Return (X, Y) of the center of cell containing provided text 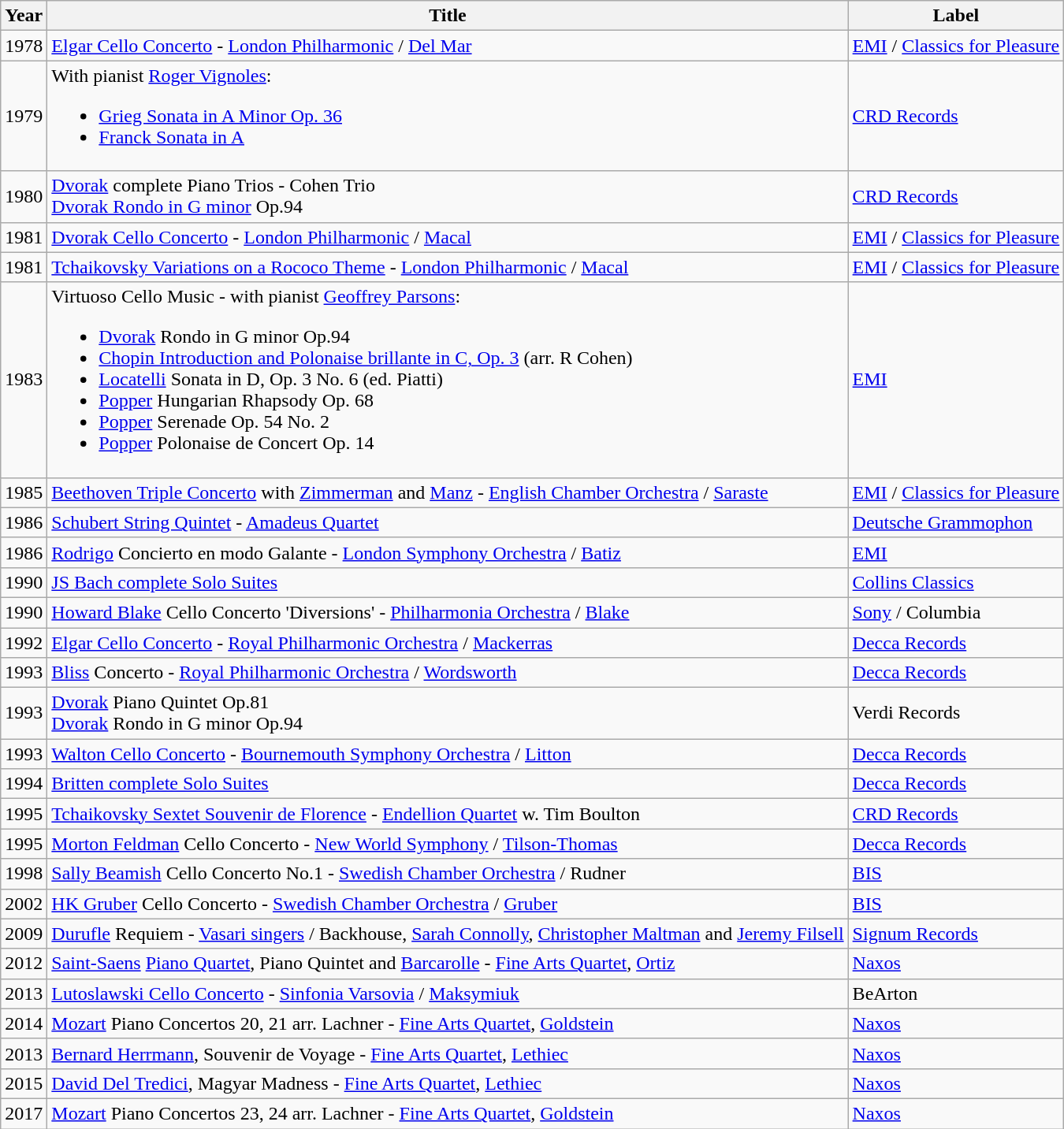
Morton Feldman Cello Concerto - New World Symphony / Tilson-Thomas (448, 844)
Schubert String Quintet - Amadeus Quartet (448, 522)
Dvorak Piano Quintet Op.81Dvorak Rondo in G minor Op.94 (448, 714)
1978 (24, 46)
Walton Cello Concerto - Bournemouth Symphony Orchestra / Litton (448, 754)
Mozart Piano Concertos 23, 24 arr. Lachner - Fine Arts Quartet, Goldstein (448, 1113)
Britten complete Solo Suites (448, 784)
Rodrigo Concierto en modo Galante - London Symphony Orchestra / Batiz (448, 552)
Title (448, 16)
Deutsche Grammophon (956, 522)
1994 (24, 784)
Mozart Piano Concertos 20, 21 arr. Lachner - Fine Arts Quartet, Goldstein (448, 1023)
Year (24, 16)
Label (956, 16)
Lutoslawski Cello Concerto - Sinfonia Varsovia / Maksymiuk (448, 993)
Bernard Herrmann, Souvenir de Voyage - Fine Arts Quartet, Lethiec (448, 1053)
BeArton (956, 993)
Howard Blake Cello Concerto 'Diversions' - Philharmonia Orchestra / Blake (448, 612)
Tchaikovsky Variations on a Rococo Theme - London Philharmonic / Macal (448, 267)
Saint-Saens Piano Quartet, Piano Quintet and Barcarolle - Fine Arts Quartet, Ortiz (448, 964)
2009 (24, 934)
Elgar Cello Concerto - Royal Philharmonic Orchestra / Mackerras (448, 642)
Dvorak Cello Concerto - London Philharmonic / Macal (448, 237)
2012 (24, 964)
1998 (24, 874)
With pianist Roger Vignoles:Grieg Sonata in A Minor Op. 36Franck Sonata in A (448, 116)
1979 (24, 116)
1980 (24, 197)
Verdi Records (956, 714)
2014 (24, 1023)
1983 (24, 380)
Tchaikovsky Sextet Souvenir de Florence - Endellion Quartet w. Tim Boulton (448, 814)
2017 (24, 1113)
Sony / Columbia (956, 612)
Signum Records (956, 934)
Sally Beamish Cello Concerto No.1 - Swedish Chamber Orchestra / Rudner (448, 874)
David Del Tredici, Magyar Madness - Fine Arts Quartet, Lethiec (448, 1083)
JS Bach complete Solo Suites (448, 582)
HK Gruber Cello Concerto - Swedish Chamber Orchestra / Gruber (448, 904)
Beethoven Triple Concerto with Zimmerman and Manz - English Chamber Orchestra / Saraste (448, 492)
Bliss Concerto - Royal Philharmonic Orchestra / Wordsworth (448, 673)
Durufle Requiem - Vasari singers / Backhouse, Sarah Connolly, Christopher Maltman and Jeremy Filsell (448, 934)
1985 (24, 492)
2015 (24, 1083)
Dvorak complete Piano Trios - Cohen TrioDvorak Rondo in G minor Op.94 (448, 197)
2002 (24, 904)
Collins Classics (956, 582)
1992 (24, 642)
Elgar Cello Concerto - London Philharmonic / Del Mar (448, 46)
